Output the (x, y) coordinate of the center of the cell containing the given text.  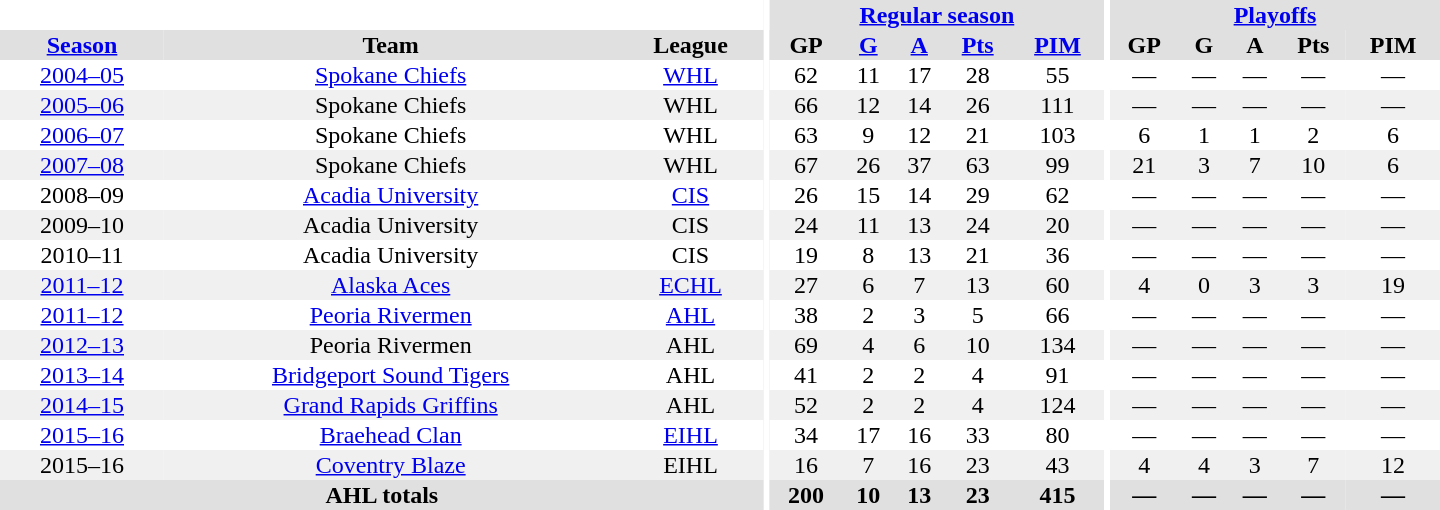
Grand Rapids Griffins (390, 405)
37 (920, 165)
8 (868, 255)
Alaska Aces (390, 285)
ECHL (690, 285)
28 (978, 75)
34 (806, 435)
134 (1058, 345)
2008–09 (82, 195)
15 (868, 195)
9 (868, 135)
2014–15 (82, 405)
38 (806, 315)
67 (806, 165)
80 (1058, 435)
33 (978, 435)
5 (978, 315)
2006–07 (82, 135)
52 (806, 405)
2010–11 (82, 255)
2004–05 (82, 75)
2009–10 (82, 225)
55 (1058, 75)
Coventry Blaze (390, 465)
43 (1058, 465)
2007–08 (82, 165)
29 (978, 195)
AHL totals (382, 495)
Braehead Clan (390, 435)
Regular season (936, 15)
111 (1058, 105)
Team (390, 45)
69 (806, 345)
91 (1058, 375)
Playoffs (1275, 15)
Bridgeport Sound Tigers (390, 375)
415 (1058, 495)
41 (806, 375)
20 (1058, 225)
103 (1058, 135)
99 (1058, 165)
27 (806, 285)
League (690, 45)
2012–13 (82, 345)
2013–14 (82, 375)
200 (806, 495)
36 (1058, 255)
2005–06 (82, 105)
Season (82, 45)
124 (1058, 405)
60 (1058, 285)
0 (1204, 285)
